Determine the (X, Y) coordinate at the center of the cell enclosing the given text.  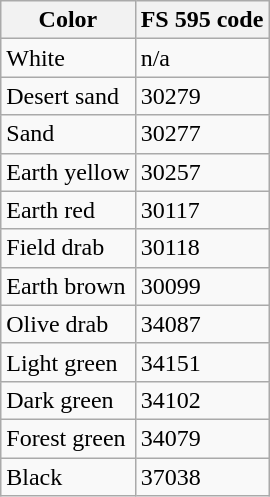
Earth brown (68, 286)
Earth red (68, 210)
Color (68, 20)
White (68, 58)
Dark green (68, 400)
n/a (202, 58)
Light green (68, 362)
30257 (202, 172)
FS 595 code (202, 20)
Olive drab (68, 324)
Field drab (68, 248)
30099 (202, 286)
Sand (68, 134)
34087 (202, 324)
34102 (202, 400)
30279 (202, 96)
Desert sand (68, 96)
30117 (202, 210)
34079 (202, 438)
30277 (202, 134)
37038 (202, 477)
Earth yellow (68, 172)
Black (68, 477)
Forest green (68, 438)
30118 (202, 248)
34151 (202, 362)
